Return the [X, Y] coordinate for the center point of the cell that contains the specified text.  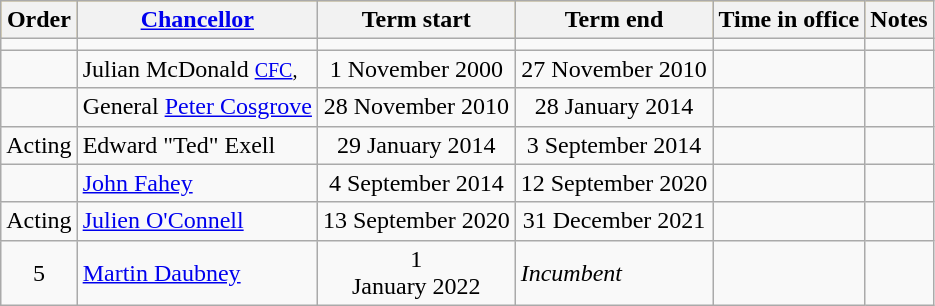
John Fahey [197, 183]
5 [39, 272]
Time in office [789, 20]
12 September 2020 [614, 183]
Notes [899, 20]
28 November 2010 [416, 107]
13 September 2020 [416, 221]
Martin Daubney [197, 272]
Chancellor [197, 20]
Julian McDonald CFC, [197, 69]
31 December 2021 [614, 221]
Order [39, 20]
28 January 2014 [614, 107]
27 November 2010 [614, 69]
1 November 2000 [416, 69]
Term start [416, 20]
Julien O'Connell [197, 221]
Term end [614, 20]
29 January 2014 [416, 145]
1January 2022 [416, 272]
4 September 2014 [416, 183]
Incumbent [614, 272]
Edward "Ted" Exell [197, 145]
3 September 2014 [614, 145]
General Peter Cosgrove [197, 107]
